Provide the (X, Y) coordinate of the cell's center where the given text is located.  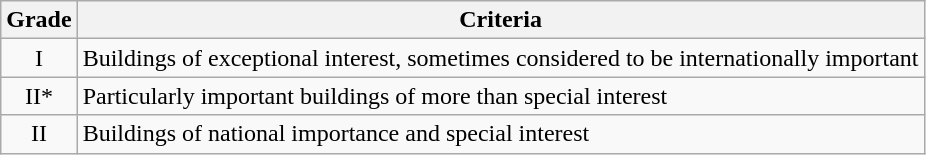
Grade (39, 20)
Buildings of national importance and special interest (500, 134)
II* (39, 96)
I (39, 58)
Criteria (500, 20)
II (39, 134)
Buildings of exceptional interest, sometimes considered to be internationally important (500, 58)
Particularly important buildings of more than special interest (500, 96)
